Scan for the cell matching the given text and deliver its (x, y) coordinate at center. 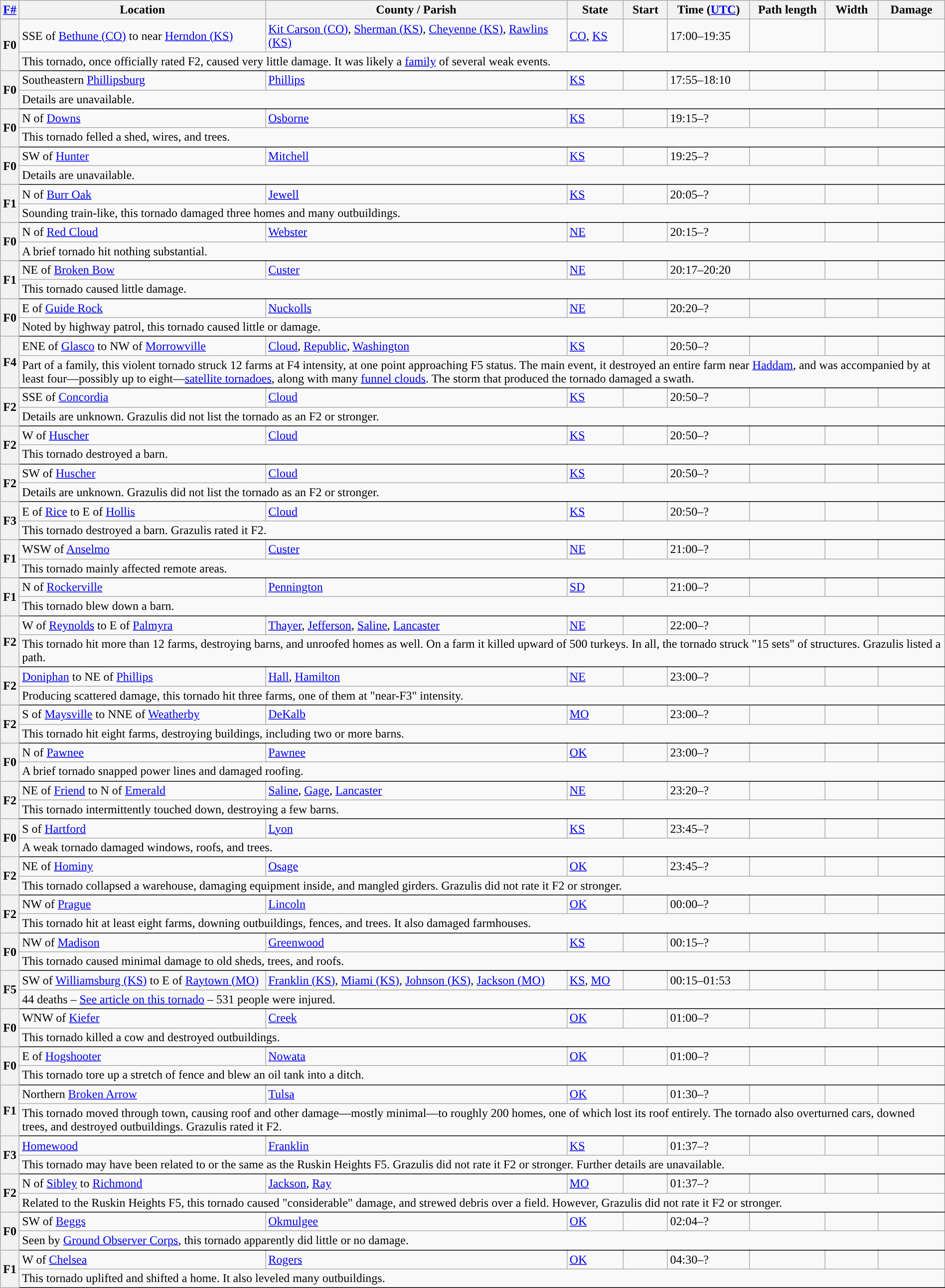
S of Maysville to NNE of Weatherby (143, 715)
Sounding train-like, this tornado damaged three homes and many outbuildings. (482, 213)
This tornado intermittently touched down, destroying a few barns. (482, 809)
County / Parish (417, 10)
ENE of Glasco to NW of Morrowville (143, 346)
NE of Hominy (143, 866)
00:00–? (709, 905)
17:55–18:10 (709, 80)
22:00–? (709, 625)
This tornado killed a cow and destroyed outbuildings. (482, 1037)
SSE of Bethune (CO) to near Herndon (KS) (143, 36)
S of Hartford (143, 828)
Producing scattered damage, this tornado hit three farms, one of them at "near-F3" intensity. (482, 696)
17:00–19:35 (709, 36)
Greenwood (417, 942)
20:05–? (709, 194)
Webster (417, 232)
SW of Williamsburg (KS) to E of Raytown (MO) (143, 980)
Pennington (417, 587)
E of Hogshooter (143, 1056)
Okmulgee (417, 1222)
Lyon (417, 828)
A brief tornado hit nothing substantial. (482, 251)
Franklin (417, 1145)
20:20–? (709, 308)
23:20–? (709, 790)
Osage (417, 866)
This tornado tore up a stretch of fence and blew an oil tank into a ditch. (482, 1075)
Nowata (417, 1056)
W of Huscher (143, 435)
Northern Broken Arrow (143, 1094)
N of Sibley to Richmond (143, 1183)
This tornado mainly affected remote areas. (482, 568)
44 deaths – See article on this tornado – 531 people were injured. (482, 999)
This tornado felled a shed, wires, and trees. (482, 137)
Hall, Hamilton (417, 677)
Franklin (KS), Miami (KS), Johnson (KS), Jackson (MO) (417, 980)
DeKalb (417, 715)
Kit Carson (CO), Sherman (KS), Cheyenne (KS), Rawlins (KS) (417, 36)
02:04–? (709, 1222)
Nuckolls (417, 308)
Homewood (143, 1145)
Noted by highway patrol, this tornado caused little or damage. (482, 327)
SW of Hunter (143, 156)
Southeastern Phillipsburg (143, 80)
This tornado caused minimal damage to old sheds, trees, and roofs. (482, 961)
SW of Huscher (143, 473)
F# (10, 10)
Pawnee (417, 752)
State (595, 10)
This tornado collapsed a warehouse, damaging equipment inside, and mangled girders. Grazulis did not rate it F2 or stronger. (482, 885)
This tornado, once officially rated F2, caused very little damage. It was likely a family of several weak events. (482, 61)
This tornado blew down a barn. (482, 606)
E of Rice to E of Hollis (143, 511)
Doniphan to NE of Phillips (143, 677)
Thayer, Jefferson, Saline, Lancaster (417, 625)
A brief tornado snapped power lines and damaged roofing. (482, 771)
SD (595, 587)
19:15–? (709, 118)
20:17–20:20 (709, 270)
NE of Friend to N of Emerald (143, 790)
Width (852, 10)
Jackson, Ray (417, 1183)
Tulsa (417, 1094)
Osborne (417, 118)
WNW of Kiefer (143, 1018)
Creek (417, 1018)
KS, MO (595, 980)
Path length (787, 10)
N of Burr Oak (143, 194)
Saline, Gage, Lancaster (417, 790)
E of Guide Rock (143, 308)
WSW of Anselmo (143, 549)
Rogers (417, 1260)
SSE of Concordia (143, 397)
Damage (911, 10)
This tornado caused little damage. (482, 289)
F5 (10, 990)
This tornado destroyed a barn. Grazulis rated it F2. (482, 530)
Jewell (417, 194)
N of Pawnee (143, 752)
CO, KS (595, 36)
This tornado uplifted and shifted a home. It also leveled many outbuildings. (482, 1279)
00:15–? (709, 942)
W of Reynolds to E of Palmyra (143, 625)
F4 (10, 362)
Phillips (417, 80)
04:30–? (709, 1260)
Location (143, 10)
N of Red Cloud (143, 232)
N of Downs (143, 118)
Seen by Ground Observer Corps, this tornado apparently did little or no damage. (482, 1241)
20:15–? (709, 232)
Lincoln (417, 905)
This tornado destroyed a barn. (482, 454)
01:30–? (709, 1094)
Start (645, 10)
This tornado may have been related to or the same as the Ruskin Heights F5. Grazulis did not rate it F2 or stronger. Further details are unavailable. (482, 1164)
NE of Broken Bow (143, 270)
NW of Prague (143, 905)
This tornado hit at least eight farms, downing outbuildings, fences, and trees. It also damaged farmhouses. (482, 923)
NW of Madison (143, 942)
N of Rockerville (143, 587)
Time (UTC) (709, 10)
19:25–? (709, 156)
Mitchell (417, 156)
A weak tornado damaged windows, roofs, and trees. (482, 847)
00:15–01:53 (709, 980)
This tornado hit eight farms, destroying buildings, including two or more barns. (482, 734)
SW of Beggs (143, 1222)
W of Chelsea (143, 1260)
Cloud, Republic, Washington (417, 346)
